From the cell containing the given text, extract its center point as [x, y] coordinate. 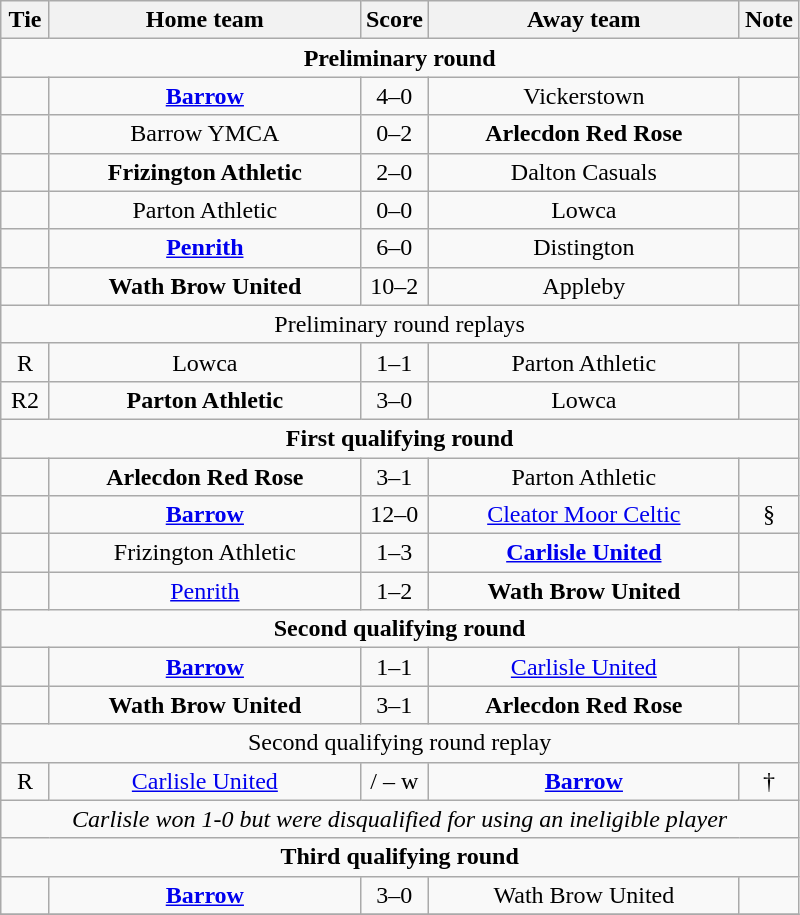
Barrow YMCA [204, 134]
10–2 [394, 286]
Second qualifying round replay [400, 743]
Home team [204, 20]
Score [394, 20]
0–0 [394, 210]
Carlisle won 1-0 but were disqualified for using an ineligible player [400, 819]
Third qualifying round [400, 857]
Away team [584, 20]
First qualifying round [400, 438]
Appleby [584, 286]
/ – w [394, 781]
Preliminary round [400, 58]
12–0 [394, 515]
Preliminary round replays [400, 324]
Dalton Casuals [584, 172]
Tie [26, 20]
1–3 [394, 553]
2–0 [394, 172]
R2 [26, 400]
0–2 [394, 134]
Cleator Moor Celtic [584, 515]
1–2 [394, 591]
† [768, 781]
Second qualifying round [400, 629]
§ [768, 515]
Note [768, 20]
4–0 [394, 96]
6–0 [394, 248]
Vickerstown [584, 96]
Distington [584, 248]
